Return the (X, Y) coordinate for the center point of the cell that contains the specified text.  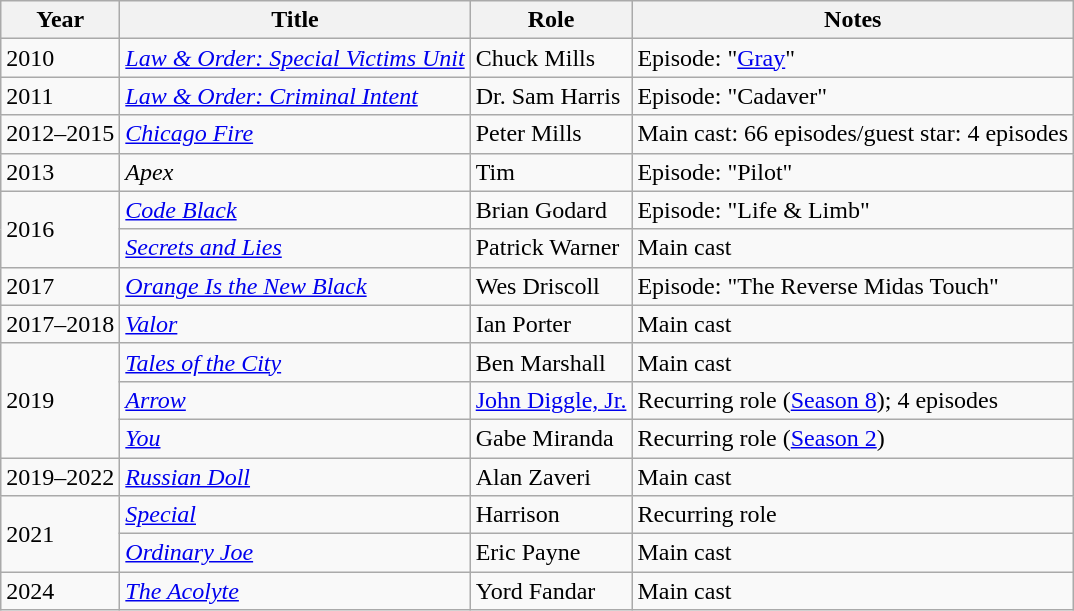
Episode: "Cadaver" (853, 96)
Year (60, 20)
Alan Zaveri (551, 477)
Role (551, 20)
2021 (60, 534)
2010 (60, 58)
2019–2022 (60, 477)
Recurring role (853, 515)
Episode: "Gray" (853, 58)
Brian Godard (551, 210)
Harrison (551, 515)
Episode: "Life & Limb" (853, 210)
2017 (60, 286)
2013 (60, 172)
Special (295, 515)
Tales of the City (295, 362)
Main cast: 66 episodes/guest star: 4 episodes (853, 134)
2017–2018 (60, 324)
Yord Fandar (551, 591)
Russian Doll (295, 477)
2016 (60, 229)
Peter Mills (551, 134)
Recurring role (Season 2) (853, 438)
2019 (60, 400)
Arrow (295, 400)
Notes (853, 20)
Chuck Mills (551, 58)
2011 (60, 96)
Apex (295, 172)
2012–2015 (60, 134)
Eric Payne (551, 553)
John Diggle, Jr. (551, 400)
Law & Order: Special Victims Unit (295, 58)
Recurring role (Season 8); 4 episodes (853, 400)
Episode: "Pilot" (853, 172)
2024 (60, 591)
Chicago Fire (295, 134)
Ian Porter (551, 324)
The Acolyte (295, 591)
Dr. Sam Harris (551, 96)
Secrets and Lies (295, 248)
Law & Order: Criminal Intent (295, 96)
Tim (551, 172)
Valor (295, 324)
Patrick Warner (551, 248)
Orange Is the New Black (295, 286)
Wes Driscoll (551, 286)
Title (295, 20)
Ordinary Joe (295, 553)
You (295, 438)
Gabe Miranda (551, 438)
Code Black (295, 210)
Episode: "The Reverse Midas Touch" (853, 286)
Ben Marshall (551, 362)
